Find where the given text appears and provide that cell's center as (X, Y) coordinate. 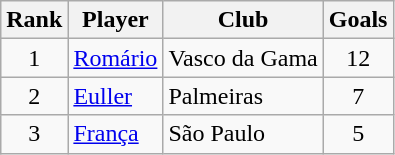
Vasco da Gama (243, 58)
Rank (34, 20)
França (116, 134)
São Paulo (243, 134)
Romário (116, 58)
Goals (358, 20)
2 (34, 96)
3 (34, 134)
Euller (116, 96)
5 (358, 134)
Player (116, 20)
12 (358, 58)
Palmeiras (243, 96)
7 (358, 96)
1 (34, 58)
Club (243, 20)
